Return (X, Y) of the center of cell containing provided text 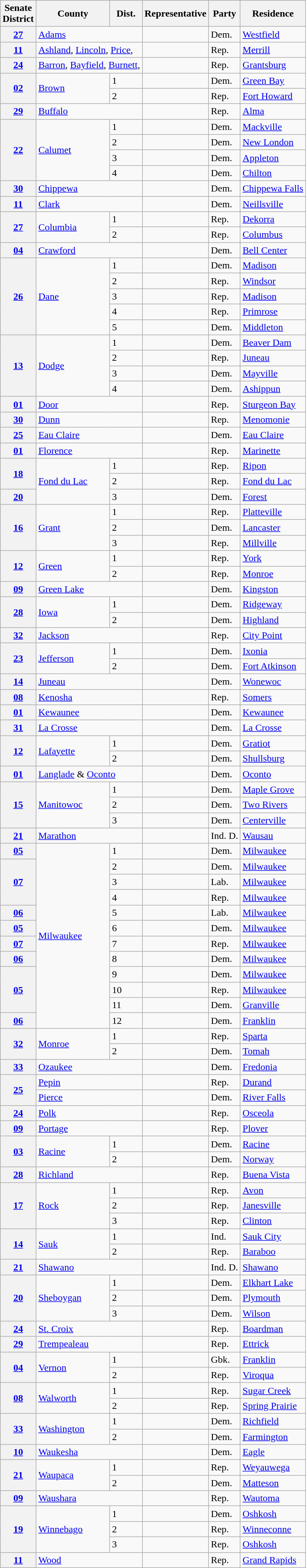
Green (73, 566)
Sheboygan (73, 1298)
Neillsville (273, 204)
Polk (89, 1113)
Westfield (273, 34)
Gbk. (224, 1360)
Merrill (273, 50)
Representative (175, 14)
Trempealeau (89, 1344)
Wood (89, 1560)
Fredonia (273, 1067)
Baraboo (273, 1252)
Somers (273, 697)
Bell Center (273, 250)
Adams (89, 34)
Vernon (73, 1367)
Dodge (73, 366)
County (73, 14)
Janesville (273, 1206)
Pierce (89, 1098)
Granville (273, 1005)
Beaver Dam (273, 343)
Columbus (273, 235)
Chippewa (89, 188)
Alma (273, 111)
23 (18, 658)
Maple Grove (273, 789)
Wausau (273, 836)
New London (273, 142)
Sauk (73, 1244)
Fort Howard (273, 96)
Sauk City (273, 1236)
7 (126, 944)
Sturgeon Bay (273, 404)
Windsor (273, 281)
Menomonie (273, 419)
Party (224, 14)
Platteville (273, 512)
Sparta (273, 1036)
Highland (273, 620)
03 (18, 1151)
Appleton (273, 157)
Columbia (73, 227)
Plover (273, 1128)
Dane (73, 296)
Avon (273, 1190)
Grant (73, 528)
Ind. (224, 1236)
Wautoma (273, 1498)
Barron, Bayfield, Burnett, (89, 65)
16 (18, 528)
Dist. (126, 14)
Walworth (73, 1398)
Iowa (73, 612)
Manitowoc (73, 805)
Ettrick (273, 1344)
Wilson (273, 1313)
Elkhart Lake (273, 1283)
Weyauwega (273, 1468)
02 (18, 88)
18 (18, 474)
Buffalo (89, 111)
Fort Atkinson (273, 666)
Pepin (89, 1082)
Waupaca (73, 1475)
Lancaster (273, 528)
St. Croix (89, 1329)
Green Bay (273, 81)
City Point (273, 635)
Centerville (273, 820)
8 (126, 959)
Shullsburg (273, 759)
Crawford (89, 250)
Door (89, 404)
Tomah (273, 1051)
Langlade & Oconto (89, 774)
Ixonia (273, 651)
6 (126, 928)
Marathon (89, 836)
Grand Rapids (273, 1560)
Grantsburg (273, 65)
Residence (273, 14)
19 (18, 1529)
Ashippun (273, 389)
Plymouth (273, 1298)
Sugar Creek (273, 1390)
Osceola (273, 1113)
Jackson (89, 635)
Richfield (273, 1421)
Eagle (273, 1452)
Rock (73, 1205)
Mackville (273, 127)
Kingston (273, 589)
Dunn (89, 419)
26 (18, 296)
9 (126, 974)
Marinette (273, 451)
Farmington (273, 1437)
Wonewoc (273, 681)
Millville (273, 543)
Waushara (89, 1498)
River Falls (273, 1098)
Calumet (73, 150)
Jefferson (73, 658)
Ridgeway (273, 604)
Washington (73, 1429)
Ripon (273, 466)
13 (18, 366)
Spring Prairie (273, 1406)
Buena Vista (273, 1174)
15 (18, 805)
SenateDistrict (18, 14)
22 (18, 150)
Matteson (273, 1483)
17 (18, 1205)
Ozaukee (89, 1067)
Winneconne (273, 1529)
Winnebago (73, 1529)
Chilton (273, 173)
Durand (273, 1082)
31 (18, 728)
Clinton (273, 1221)
Brown (73, 88)
Lafayette (73, 751)
Portage (89, 1128)
Waukesha (89, 1452)
Ashland, Lincoln, Price, (89, 50)
Mayville (273, 373)
Oconto (273, 774)
Middleton (273, 327)
Forest (273, 497)
Kenosha (89, 697)
Dekorra (273, 219)
Norway (273, 1159)
Viroqua (273, 1375)
Gratiot (273, 743)
Primrose (273, 312)
Chippewa Falls (273, 188)
Two Rivers (273, 805)
Florence (89, 451)
Green Lake (89, 589)
Boardman (273, 1329)
Clark (89, 204)
York (273, 558)
Richland (89, 1174)
